Identify which cell holds the provided text, then report its (x, y) central coordinate. 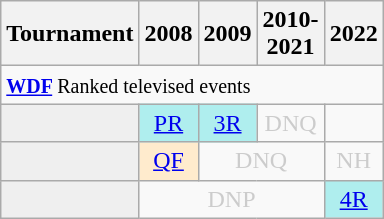
2008 (168, 34)
QF (168, 161)
2022 (354, 34)
WDF Ranked televised events (192, 85)
3R (228, 123)
2010-2021 (290, 34)
Tournament (70, 34)
NH (354, 161)
4R (354, 199)
PR (168, 123)
DNP (232, 199)
2009 (228, 34)
